Provide the [x, y] coordinate of the cell's center where the given text is located.  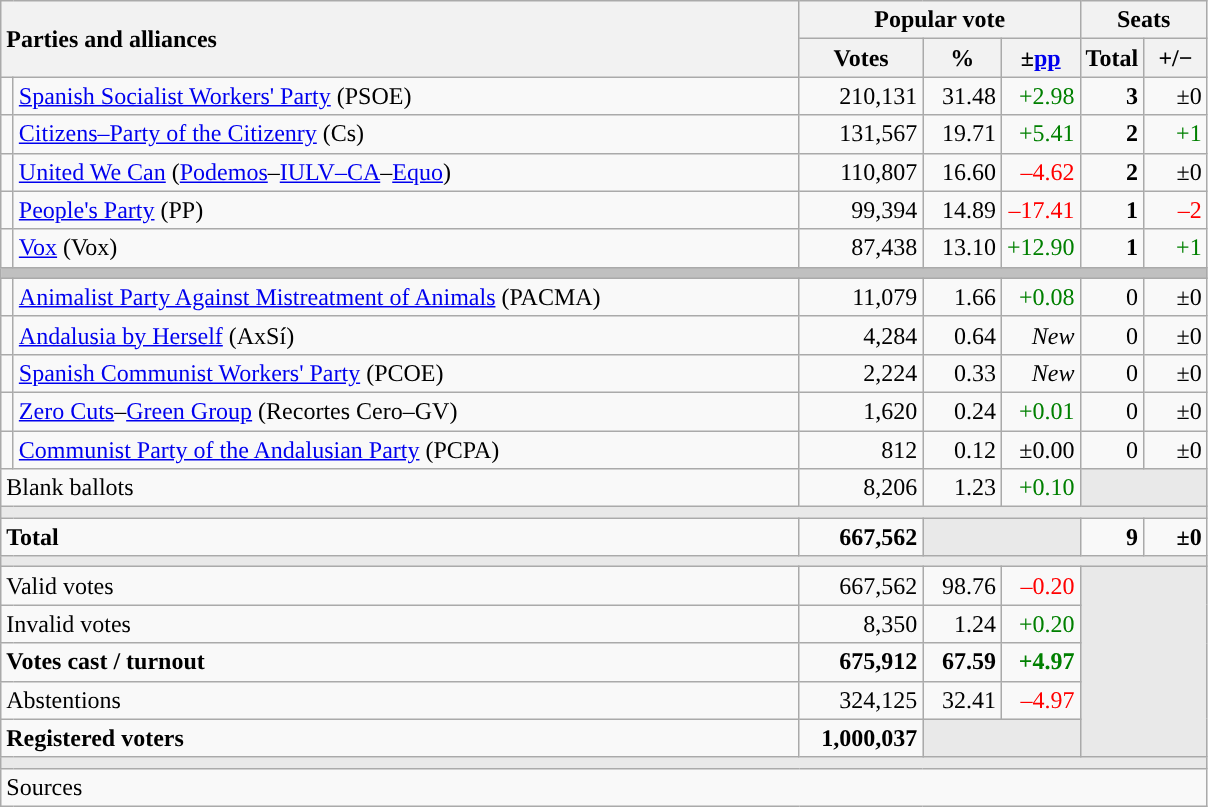
+12.90 [1040, 248]
4,284 [861, 335]
0.12 [962, 449]
+5.41 [1040, 134]
–2 [1176, 210]
Seats [1144, 20]
0.33 [962, 373]
14.89 [962, 210]
110,807 [861, 172]
±0.00 [1040, 449]
Valid votes [400, 586]
210,131 [861, 96]
1.66 [962, 297]
32.41 [962, 700]
+4.97 [1040, 662]
Abstentions [400, 700]
2,224 [861, 373]
9 [1112, 537]
67.59 [962, 662]
16.60 [962, 172]
–17.41 [1040, 210]
324,125 [861, 700]
United We Can (Podemos–IULV–CA–Equo) [406, 172]
Votes cast / turnout [400, 662]
Registered voters [400, 738]
87,438 [861, 248]
Invalid votes [400, 624]
31.48 [962, 96]
+2.98 [1040, 96]
+0.08 [1040, 297]
Sources [604, 787]
675,912 [861, 662]
±pp [1040, 58]
0.24 [962, 411]
98.76 [962, 586]
8,206 [861, 488]
131,567 [861, 134]
–4.97 [1040, 700]
Citizens–Party of the Citizenry (Cs) [406, 134]
8,350 [861, 624]
13.10 [962, 248]
People's Party (PP) [406, 210]
–0.20 [1040, 586]
99,394 [861, 210]
1,000,037 [861, 738]
% [962, 58]
Popular vote [940, 20]
+0.10 [1040, 488]
Spanish Socialist Workers' Party (PSOE) [406, 96]
Andalusia by Herself (AxSí) [406, 335]
1.24 [962, 624]
11,079 [861, 297]
Spanish Communist Workers' Party (PCOE) [406, 373]
1.23 [962, 488]
Vox (Vox) [406, 248]
812 [861, 449]
1,620 [861, 411]
+/− [1176, 58]
+0.01 [1040, 411]
3 [1112, 96]
Parties and alliances [400, 39]
Blank ballots [400, 488]
Animalist Party Against Mistreatment of Animals (PACMA) [406, 297]
0.64 [962, 335]
19.71 [962, 134]
Votes [861, 58]
Zero Cuts–Green Group (Recortes Cero–GV) [406, 411]
Communist Party of the Andalusian Party (PCPA) [406, 449]
–4.62 [1040, 172]
+0.20 [1040, 624]
